Output the [X, Y] coordinate of the center of the cell containing the given text.  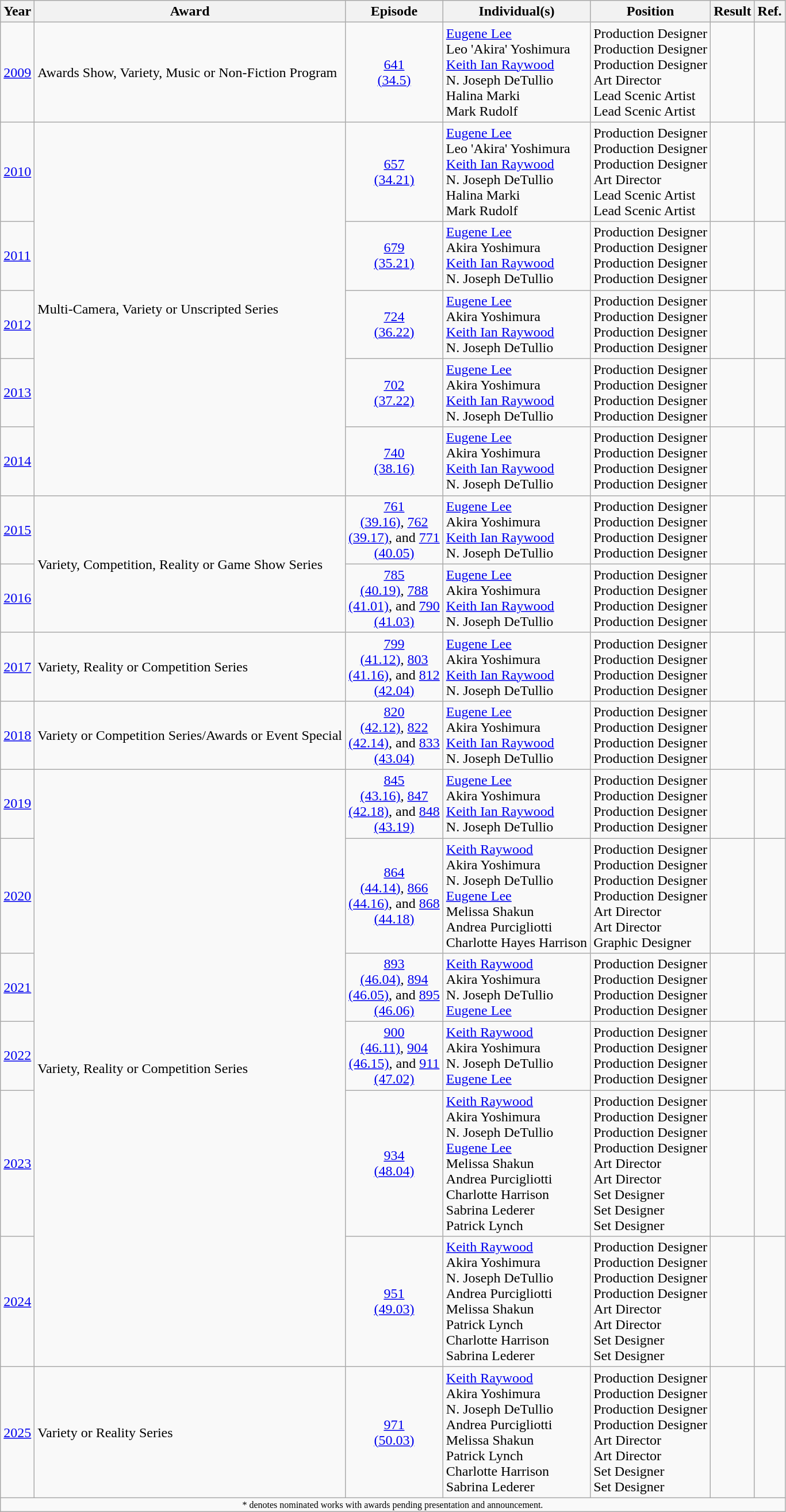
2023 [17, 1163]
2016 [17, 598]
971 (50.03) [394, 1433]
845 (43.16), 847 (42.18), and 848 (43.19) [394, 803]
679 (35.21) [394, 255]
900 (46.11), 904 (46.15), and 911 (47.02) [394, 1056]
Production Designer Production Designer Production Designer Production Designer Art Director Art Director Graphic Designer [651, 895]
2015 [17, 529]
Production Designer Production Designer Production Designer Production Designer Art Director Art Director Set Designer Set Designer Set Designer [651, 1163]
Award [190, 12]
Position [651, 12]
2020 [17, 895]
951 (49.03) [394, 1301]
934 (48.04) [394, 1163]
893 (46.04), 894 (46.05), and 895 (46.06) [394, 987]
2009 [17, 72]
702 (37.22) [394, 392]
2022 [17, 1056]
Ref. [769, 12]
2014 [17, 461]
761 (39.16), 762 (39.17), and 771 (40.05) [394, 529]
864 (44.14), 866 (44.16), and 868 (44.18) [394, 895]
657 (34.21) [394, 171]
Individual(s) [516, 12]
2017 [17, 666]
785 (40.19), 788 (41.01), and 790 (41.03) [394, 598]
724 (36.22) [394, 324]
2013 [17, 392]
* denotes nominated works with awards pending presentation and announcement. [393, 1505]
740 (38.16) [394, 461]
Multi-Camera, Variety or Unscripted Series [190, 308]
Result [733, 12]
2011 [17, 255]
Variety or Competition Series/Awards or Event Special [190, 735]
2019 [17, 803]
799 (41.12), 803 (41.16), and 812 (42.04) [394, 666]
Keith Raywood Akira Yoshimura N. Joseph DeTullio Eugene Lee Melissa Shakun Andrea Purcigliotti Charlotte Hayes Harrison [516, 895]
2010 [17, 171]
Variety, Competition, Reality or Game Show Series [190, 564]
641 (34.5) [394, 72]
820 (42.12), 822 (42.14), and 833 (43.04) [394, 735]
Year [17, 12]
2025 [17, 1433]
2024 [17, 1301]
2018 [17, 735]
Keith Raywood Akira Yoshimura N. Joseph DeTullio Eugene Lee Melissa Shakun Andrea Purcigliotti Charlotte Harrison Sabrina Lederer Patrick Lynch [516, 1163]
2012 [17, 324]
Variety or Reality Series [190, 1433]
2021 [17, 987]
Episode [394, 12]
Awards Show, Variety, Music or Non-Fiction Program [190, 72]
